Output the [x, y] coordinate of the center of the cell containing the given text.  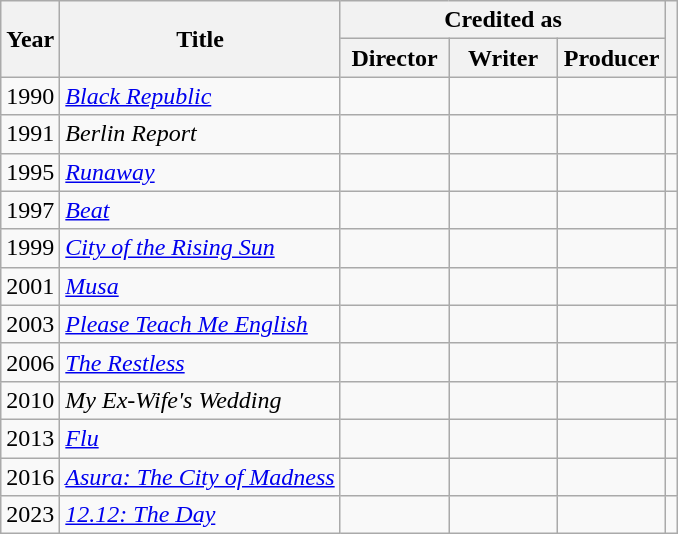
The Restless [200, 362]
2010 [30, 400]
Asura: The City of Madness [200, 477]
Flu [200, 438]
2023 [30, 515]
Beat [200, 210]
Writer [504, 58]
Black Republic [200, 96]
Runaway [200, 172]
Berlin Report [200, 134]
City of the Rising Sun [200, 248]
Please Teach Me English [200, 324]
Credited as [503, 20]
1995 [30, 172]
12.12: The Day [200, 515]
2001 [30, 286]
2003 [30, 324]
Musa [200, 286]
1999 [30, 248]
2013 [30, 438]
Producer [612, 58]
Year [30, 39]
1990 [30, 96]
Title [200, 39]
2006 [30, 362]
My Ex-Wife's Wedding [200, 400]
1991 [30, 134]
1997 [30, 210]
2016 [30, 477]
Director [394, 58]
